Locate the cell with the specified text and output its [x, y] center coordinate. 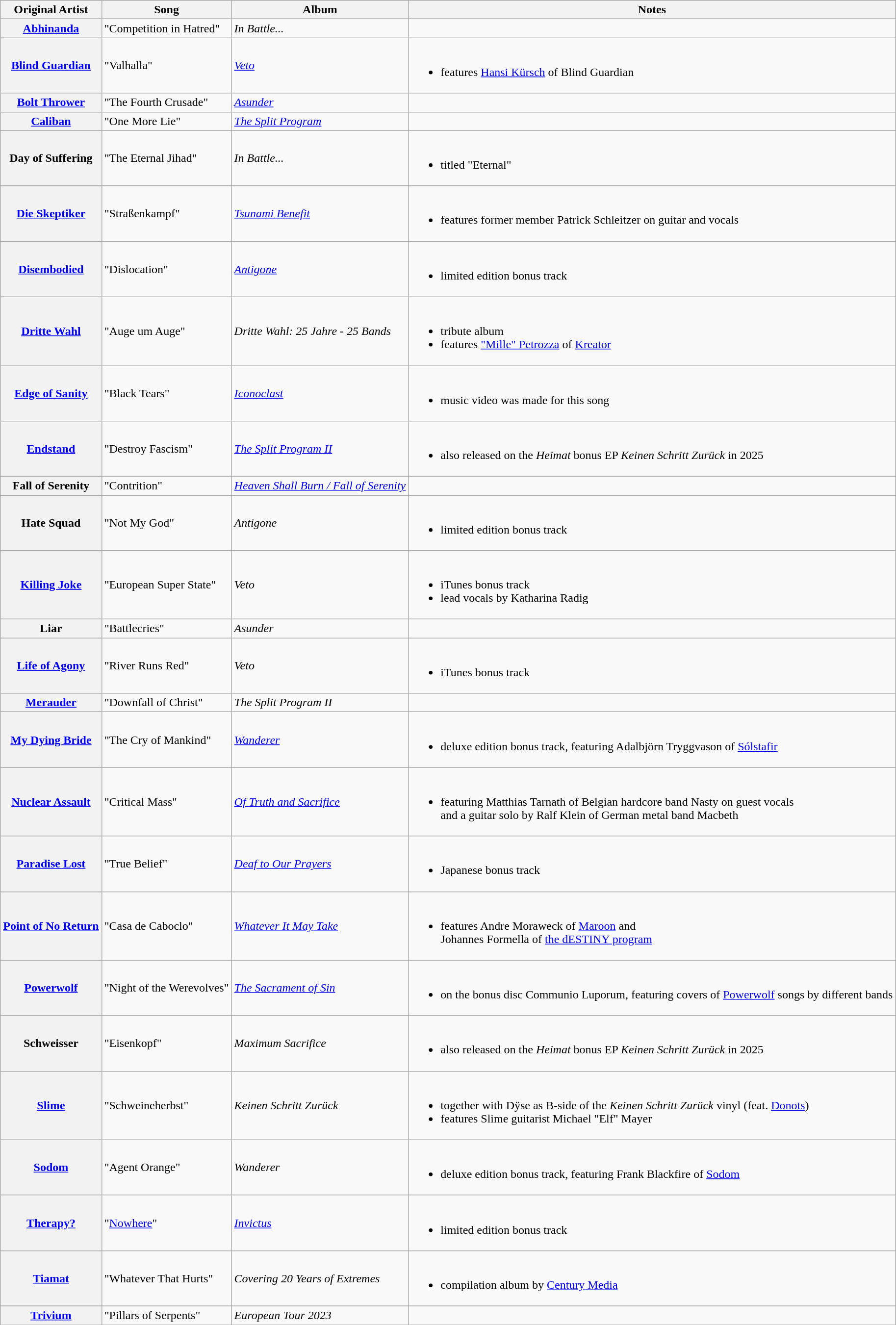
"The Cry of Mankind" [167, 739]
Trivium [51, 1315]
Notes [652, 10]
Covering 20 Years of Extremes [320, 1278]
"Pillars of Serpents" [167, 1315]
Liar [51, 629]
Of Truth and Sacrifice [320, 802]
Powerwolf [51, 988]
Slime [51, 1105]
Day of Suffering [51, 158]
iTunes bonus tracklead vocals by Katharina Radig [652, 585]
Bolt Thrower [51, 102]
Keinen Schritt Zurück [320, 1105]
Hate Squad [51, 523]
iTunes bonus track [652, 666]
"River Runs Red" [167, 666]
Disembodied [51, 269]
Album [320, 10]
European Tour 2023 [320, 1315]
music video was made for this song [652, 393]
compilation album by Century Media [652, 1278]
features Hansi Kürsch of Blind Guardian [652, 66]
My Dying Bride [51, 739]
"Dislocation" [167, 269]
Killing Joke [51, 585]
titled "Eternal" [652, 158]
Point of No Return [51, 926]
The Sacrament of Sin [320, 988]
Invictus [320, 1223]
Dritte Wahl [51, 331]
Schweisser [51, 1044]
Nuclear Assault [51, 802]
Heaven Shall Burn / Fall of Serenity [320, 485]
Blind Guardian [51, 66]
"The Eternal Jihad" [167, 158]
on the bonus disc Communio Luporum, featuring covers of Powerwolf songs by different bands [652, 988]
Life of Agony [51, 666]
"One More Lie" [167, 121]
Original Artist [51, 10]
Japanese bonus track [652, 864]
featuring Matthias Tarnath of Belgian hardcore band Nasty on guest vocalsand a guitar solo by Ralf Klein of German metal band Macbeth [652, 802]
Abhinanda [51, 28]
"True Belief" [167, 864]
Fall of Serenity [51, 485]
"Black Tears" [167, 393]
"Straßenkampf" [167, 214]
"Casa de Caboclo" [167, 926]
features Andre Moraweck of Maroon andJohannes Formella of the dESTINY program [652, 926]
Song [167, 10]
"Agent Orange" [167, 1167]
Whatever It May Take [320, 926]
The Split Program [320, 121]
Iconoclast [320, 393]
Caliban [51, 121]
tribute albumfeatures "Mille" Petrozza of Kreator [652, 331]
Paradise Lost [51, 864]
Deaf to Our Prayers [320, 864]
Die Skeptiker [51, 214]
features former member Patrick Schleitzer on guitar and vocals [652, 214]
"Nowhere" [167, 1223]
Merauder [51, 703]
deluxe edition bonus track, featuring Adalbjörn Tryggvason of Sólstafir [652, 739]
"Downfall of Christ" [167, 703]
Edge of Sanity [51, 393]
"Auge um Auge" [167, 331]
Dritte Wahl: 25 Jahre - 25 Bands [320, 331]
Sodom [51, 1167]
Endstand [51, 448]
"The Fourth Crusade" [167, 102]
"Critical Mass" [167, 802]
"Whatever That Hurts" [167, 1278]
deluxe edition bonus track, featuring Frank Blackfire of Sodom [652, 1167]
"Battlecries" [167, 629]
"Schweineherbst" [167, 1105]
"Eisenkopf" [167, 1044]
together with Dÿse as B-side of the Keinen Schritt Zurück vinyl (feat. Donots)features Slime guitarist Michael "Elf" Mayer [652, 1105]
"Contrition" [167, 485]
"Not My God" [167, 523]
"Valhalla" [167, 66]
Therapy? [51, 1223]
"Destroy Fascism" [167, 448]
"European Super State" [167, 585]
Tsunami Benefit [320, 214]
"Night of the Werevolves" [167, 988]
Maximum Sacrifice [320, 1044]
Tiamat [51, 1278]
"Competition in Hatred" [167, 28]
